From the cell containing the given text, extract its center point as [x, y] coordinate. 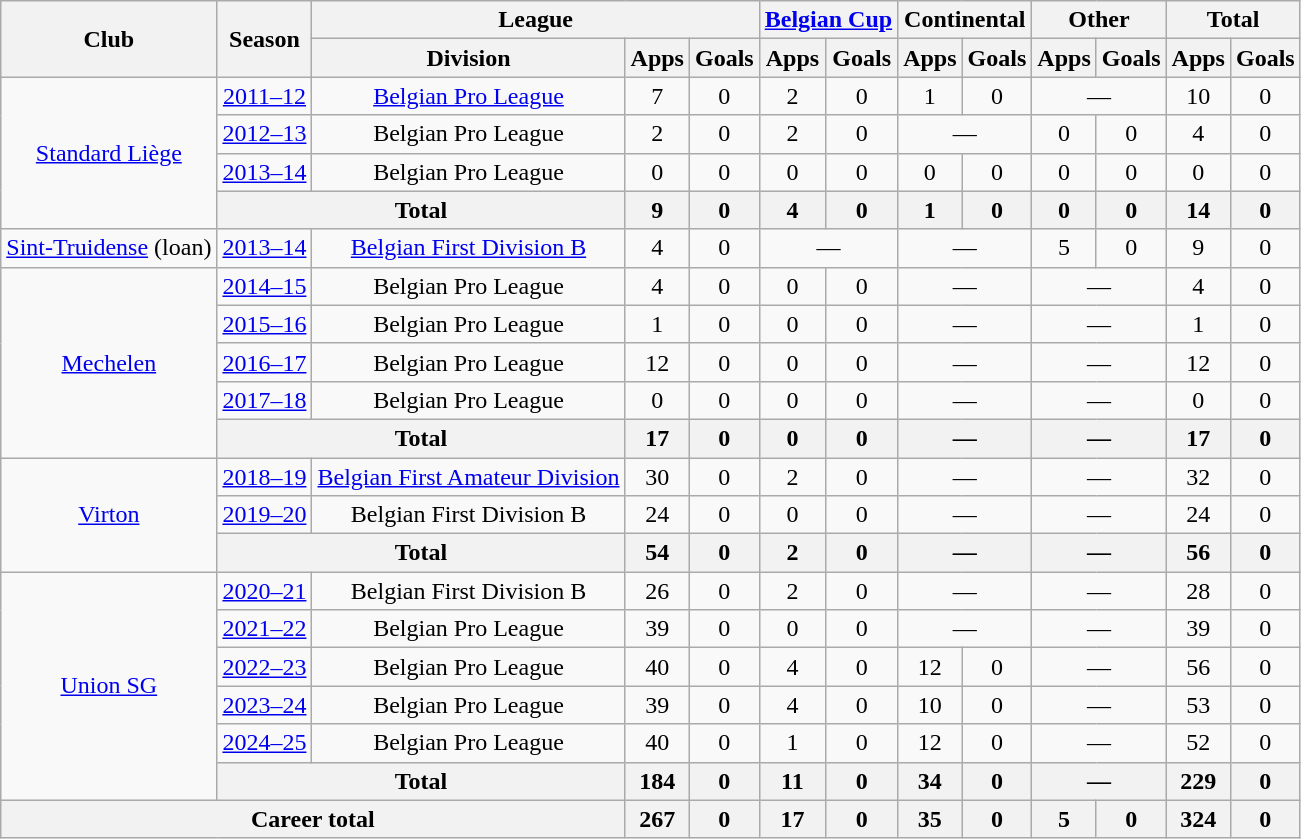
Belgian Cup [828, 20]
2019–20 [264, 515]
Division [468, 58]
2011–12 [264, 96]
2022–23 [264, 667]
2023–24 [264, 705]
35 [930, 819]
2012–13 [264, 134]
229 [1198, 781]
324 [1198, 819]
267 [657, 819]
Sint-Truidense (loan) [109, 248]
32 [1198, 477]
Club [109, 39]
14 [1198, 210]
2016–17 [264, 362]
Season [264, 39]
Continental [965, 20]
2024–25 [264, 743]
7 [657, 96]
Other [1099, 20]
2021–22 [264, 629]
League [536, 20]
Virton [109, 515]
184 [657, 781]
Career total [313, 819]
54 [657, 553]
Belgian First Amateur Division [468, 477]
53 [1198, 705]
2020–21 [264, 591]
Standard Liège [109, 153]
30 [657, 477]
2018–19 [264, 477]
52 [1198, 743]
26 [657, 591]
34 [930, 781]
2014–15 [264, 286]
2015–16 [264, 324]
2017–18 [264, 400]
Union SG [109, 686]
Mechelen [109, 362]
28 [1198, 591]
11 [792, 781]
